Identify which cell holds the provided text, then report its (X, Y) central coordinate. 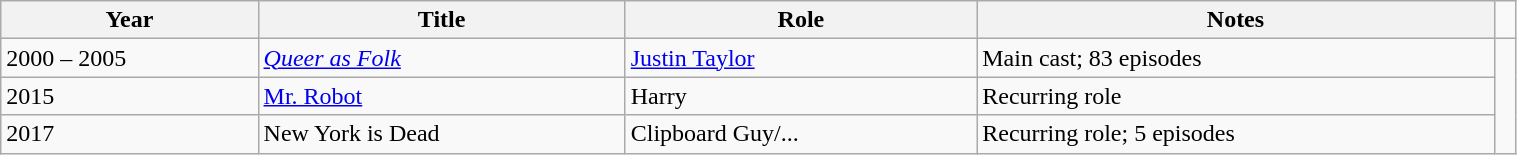
Notes (1236, 20)
New York is Dead (442, 134)
Queer as Folk (442, 58)
Justin Taylor (800, 58)
Mr. Robot (442, 96)
Recurring role; 5 episodes (1236, 134)
Clipboard Guy/... (800, 134)
Year (130, 20)
2015 (130, 96)
Title (442, 20)
2000 – 2005 (130, 58)
2017 (130, 134)
Recurring role (1236, 96)
Harry (800, 96)
Role (800, 20)
Main cast; 83 episodes (1236, 58)
